Output the [X, Y] coordinate of the center of the cell containing the given text.  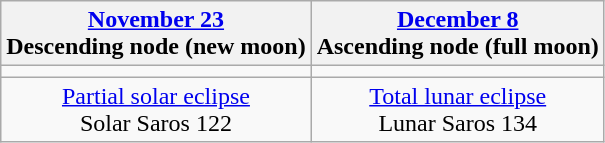
December 8Ascending node (full moon) [458, 34]
Partial solar eclipseSolar Saros 122 [156, 110]
November 23Descending node (new moon) [156, 34]
Total lunar eclipseLunar Saros 134 [458, 110]
